From the cell containing the given text, extract its center point as [X, Y] coordinate. 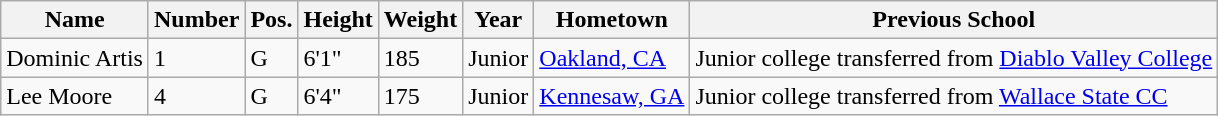
Oakland, CA [612, 58]
Junior college transferred from Wallace State CC [954, 96]
1 [196, 58]
Weight [420, 20]
Number [196, 20]
Year [498, 20]
Name [75, 20]
Pos. [272, 20]
Hometown [612, 20]
Height [338, 20]
Kennesaw, GA [612, 96]
4 [196, 96]
Previous School [954, 20]
6'4" [338, 96]
Junior college transferred from Diablo Valley College [954, 58]
6'1" [338, 58]
175 [420, 96]
Lee Moore [75, 96]
185 [420, 58]
Dominic Artis [75, 58]
